Locate the cell with the specified text and output its (x, y) center coordinate. 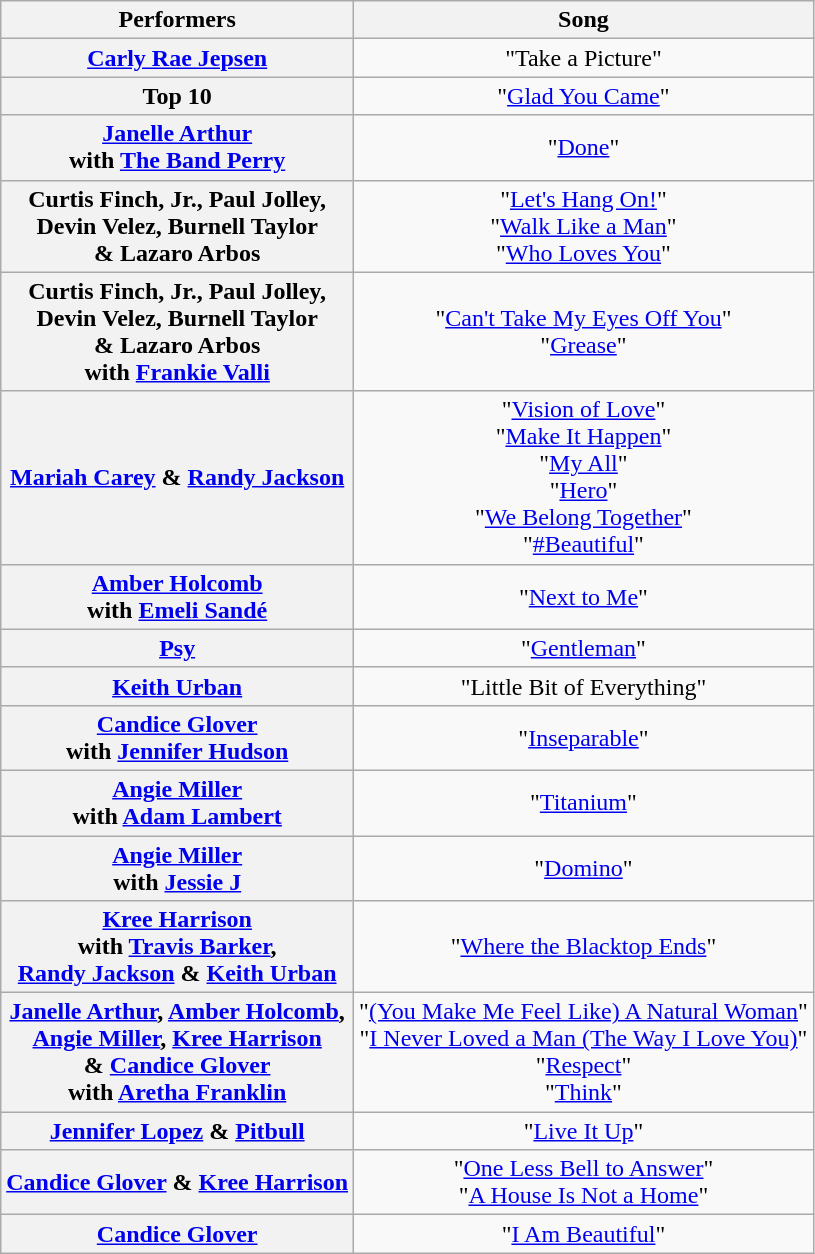
Top 10 (178, 96)
Keith Urban (178, 686)
"Live It Up" (584, 1131)
Curtis Finch, Jr., Paul Jolley,Devin Velez, Burnell Taylor& Lazaro Arboswith Frankie Valli (178, 332)
Curtis Finch, Jr., Paul Jolley,Devin Velez, Burnell Taylor& Lazaro Arbos (178, 226)
"Titanium" (584, 802)
Kree Harrisonwith Travis Barker,Randy Jackson & Keith Urban (178, 947)
Janelle Arthur, Amber Holcomb,Angie Miller, Kree Harrison& Candice Gloverwith Aretha Franklin (178, 1052)
"Glad You Came" (584, 96)
Mariah Carey & Randy Jackson (178, 478)
"Can't Take My Eyes Off You""Grease" (584, 332)
"Gentleman" (584, 648)
Amber Holcombwith Emeli Sandé (178, 596)
"Take a Picture" (584, 58)
Performers (178, 20)
Angie Millerwith Jessie J (178, 868)
Psy (178, 648)
Carly Rae Jepsen (178, 58)
"Vision of Love""Make It Happen""My All""Hero""We Belong Together""#Beautiful" (584, 478)
"Done" (584, 148)
"Little Bit of Everything" (584, 686)
"Where the Blacktop Ends" (584, 947)
Candice Glover (178, 1234)
Angie Millerwith Adam Lambert (178, 802)
Candice Glover & Kree Harrison (178, 1182)
"I Am Beautiful" (584, 1234)
"(You Make Me Feel Like) A Natural Woman""I Never Loved a Man (The Way I Love You)""Respect""Think" (584, 1052)
"One Less Bell to Answer""A House Is Not a Home" (584, 1182)
Janelle Arthurwith The Band Perry (178, 148)
Song (584, 20)
"Domino" (584, 868)
Candice Gloverwith Jennifer Hudson (178, 738)
Jennifer Lopez & Pitbull (178, 1131)
"Let's Hang On!""Walk Like a Man""Who Loves You" (584, 226)
"Inseparable" (584, 738)
"Next to Me" (584, 596)
